Determine the (x, y) coordinate at the center of the cell enclosing the given text.  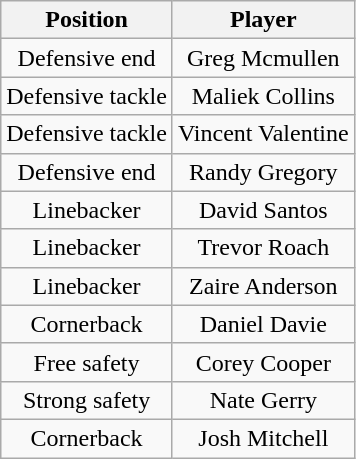
Corey Cooper (263, 362)
Vincent Valentine (263, 134)
David Santos (263, 210)
Nate Gerry (263, 400)
Player (263, 20)
Maliek Collins (263, 96)
Strong safety (87, 400)
Position (87, 20)
Trevor Roach (263, 248)
Josh Mitchell (263, 438)
Zaire Anderson (263, 286)
Daniel Davie (263, 324)
Greg Mcmullen (263, 58)
Free safety (87, 362)
Randy Gregory (263, 172)
